Locate the cell with the specified text and output its [X, Y] center coordinate. 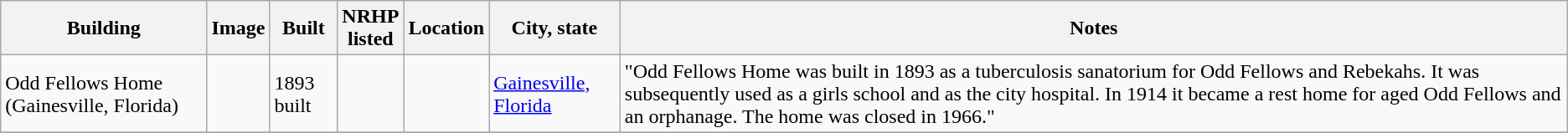
Gainesville, Florida [554, 94]
Notes [1094, 28]
Location [446, 28]
Built [303, 28]
NRHPlisted [370, 28]
Image [238, 28]
Building [104, 28]
1893 built [303, 94]
City, state [554, 28]
Odd Fellows Home (Gainesville, Florida) [104, 94]
